Return the [x, y] coordinate for the center point of the cell that contains the specified text.  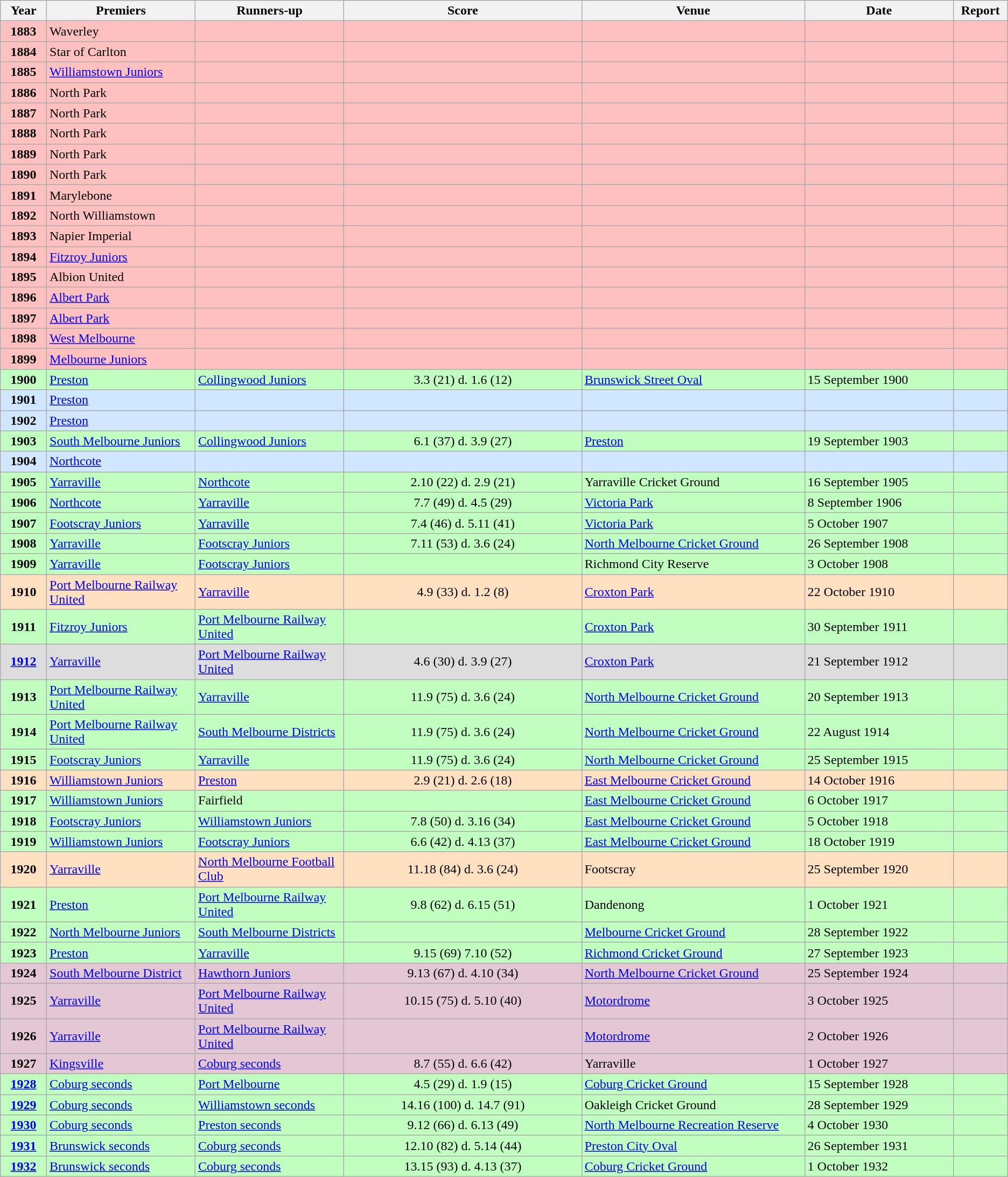
1916 [24, 780]
7.11 (53) d. 3.6 (24) [463, 543]
1913 [24, 697]
1920 [24, 869]
1911 [24, 627]
Preston City Oval [693, 1146]
Napier Imperial [121, 236]
North Melbourne Juniors [121, 932]
1888 [24, 134]
Marylebone [121, 195]
1923 [24, 952]
1892 [24, 215]
1904 [24, 461]
7.4 (46) d. 5.11 (41) [463, 523]
1927 [24, 1064]
Premiers [121, 11]
Williamstown seconds [270, 1105]
1885 [24, 72]
1891 [24, 195]
Star of Carlton [121, 52]
20 September 1913 [879, 697]
2 October 1926 [879, 1036]
5 October 1907 [879, 523]
1886 [24, 93]
25 September 1924 [879, 973]
1924 [24, 973]
26 September 1908 [879, 543]
2.10 (22) d. 2.9 (21) [463, 482]
North Melbourne Football Club [270, 869]
1914 [24, 732]
1919 [24, 842]
4.6 (30) d. 3.9 (27) [463, 662]
12.10 (82) d. 5.14 (44) [463, 1146]
3.3 (21) d. 1.6 (12) [463, 380]
28 September 1922 [879, 932]
Footscray [693, 869]
1921 [24, 905]
1908 [24, 543]
1903 [24, 441]
Date [879, 11]
1890 [24, 174]
Report [980, 11]
7.7 (49) d. 4.5 (29) [463, 502]
11.18 (84) d. 3.6 (24) [463, 869]
6.6 (42) d. 4.13 (37) [463, 842]
1925 [24, 1000]
9.8 (62) d. 6.15 (51) [463, 905]
5 October 1918 [879, 821]
1893 [24, 236]
Richmond City Reserve [693, 564]
19 September 1903 [879, 441]
6 October 1917 [879, 801]
9.15 (69) 7.10 (52) [463, 952]
Waverley [121, 31]
1901 [24, 400]
Dandenong [693, 905]
2.9 (21) d. 2.6 (18) [463, 780]
South Melbourne Juniors [121, 441]
1883 [24, 31]
15 September 1928 [879, 1084]
Score [463, 11]
14 October 1916 [879, 780]
1895 [24, 277]
1918 [24, 821]
1932 [24, 1166]
Port Melbourne [270, 1084]
Hawthorn Juniors [270, 973]
6.1 (37) d. 3.9 (27) [463, 441]
9.13 (67) d. 4.10 (34) [463, 973]
3 October 1925 [879, 1000]
4.5 (29) d. 1.9 (15) [463, 1084]
North Melbourne Recreation Reserve [693, 1125]
4.9 (33) d. 1.2 (8) [463, 591]
1897 [24, 318]
15 September 1900 [879, 380]
1915 [24, 760]
18 October 1919 [879, 842]
Yarraville Cricket Ground [693, 482]
21 September 1912 [879, 662]
1905 [24, 482]
13.15 (93) d. 4.13 (37) [463, 1166]
1917 [24, 801]
1910 [24, 591]
1909 [24, 564]
West Melbourne [121, 339]
1912 [24, 662]
Runners-up [270, 11]
1929 [24, 1105]
Year [24, 11]
7.8 (50) d. 3.16 (34) [463, 821]
25 September 1920 [879, 869]
1889 [24, 154]
9.12 (66) d. 6.13 (49) [463, 1125]
14.16 (100) d. 14.7 (91) [463, 1105]
1884 [24, 52]
Melbourne Juniors [121, 359]
1926 [24, 1036]
Fairfield [270, 801]
26 September 1931 [879, 1146]
1899 [24, 359]
Richmond Cricket Ground [693, 952]
22 August 1914 [879, 732]
22 October 1910 [879, 591]
3 October 1908 [879, 564]
Oakleigh Cricket Ground [693, 1105]
1931 [24, 1146]
1 October 1932 [879, 1166]
4 October 1930 [879, 1125]
Melbourne Cricket Ground [693, 932]
North Williamstown [121, 215]
Kingsville [121, 1064]
1922 [24, 932]
1928 [24, 1084]
1906 [24, 502]
8 September 1906 [879, 502]
Venue [693, 11]
27 September 1923 [879, 952]
Preston seconds [270, 1125]
1900 [24, 380]
28 September 1929 [879, 1105]
1907 [24, 523]
1894 [24, 257]
1898 [24, 339]
1902 [24, 421]
Albion United [121, 277]
1930 [24, 1125]
30 September 1911 [879, 627]
1887 [24, 113]
16 September 1905 [879, 482]
1896 [24, 298]
25 September 1915 [879, 760]
South Melbourne District [121, 973]
1 October 1921 [879, 905]
8.7 (55) d. 6.6 (42) [463, 1064]
10.15 (75) d. 5.10 (40) [463, 1000]
1 October 1927 [879, 1064]
Brunswick Street Oval [693, 380]
